Scan for the cell matching the given text and deliver its (X, Y) coordinate at center. 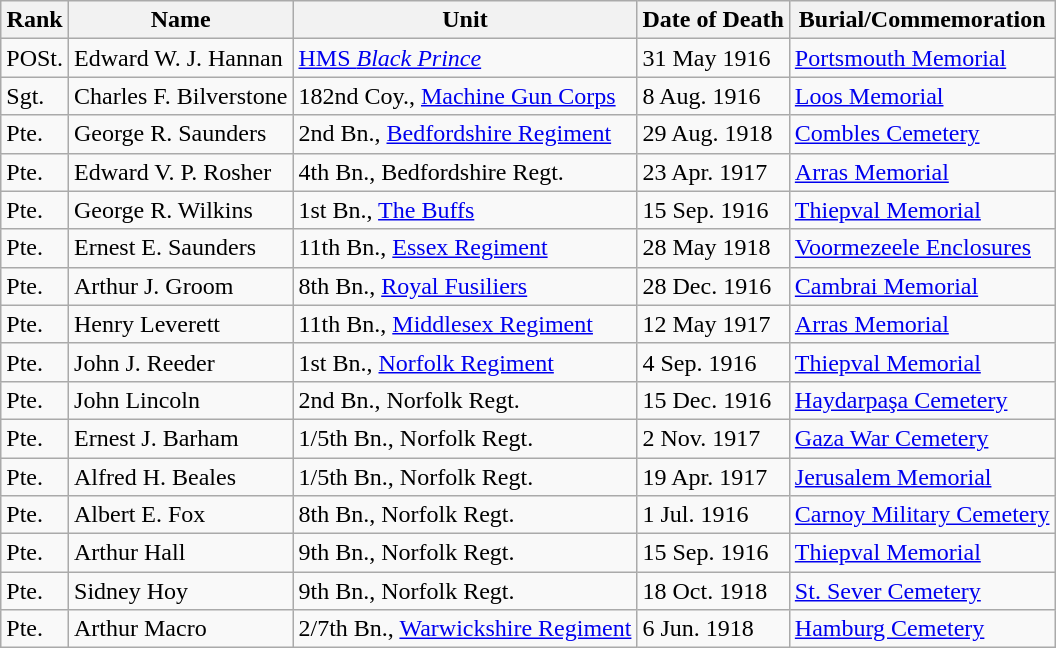
8 Aug. 1916 (713, 96)
2/7th Bn., Warwickshire Regiment (465, 629)
St. Sever Cemetery (922, 591)
1 Jul. 1916 (713, 515)
8th Bn., Norfolk Regt. (465, 515)
Combles Cemetery (922, 134)
Portsmouth Memorial (922, 58)
HMS Black Prince (465, 58)
1st Bn., Norfolk Regiment (465, 362)
19 Apr. 1917 (713, 477)
Ernest J. Barham (181, 438)
Burial/Commemoration (922, 20)
Arthur Hall (181, 553)
George R. Saunders (181, 134)
Gaza War Cemetery (922, 438)
Henry Leverett (181, 324)
Carnoy Military Cemetery (922, 515)
Arthur Macro (181, 629)
Ernest E. Saunders (181, 248)
Charles F. Bilverstone (181, 96)
29 Aug. 1918 (713, 134)
6 Jun. 1918 (713, 629)
28 Dec. 1916 (713, 286)
12 May 1917 (713, 324)
John Lincoln (181, 400)
8th Bn., Royal Fusiliers (465, 286)
Voormezeele Enclosures (922, 248)
John J. Reeder (181, 362)
Cambrai Memorial (922, 286)
182nd Coy., Machine Gun Corps (465, 96)
Albert E. Fox (181, 515)
Arthur J. Groom (181, 286)
Alfred H. Beales (181, 477)
Name (181, 20)
11th Bn., Middlesex Regiment (465, 324)
Haydarpaşa Cemetery (922, 400)
1st Bn., The Buffs (465, 210)
4 Sep. 1916 (713, 362)
2nd Bn., Bedfordshire Regiment (465, 134)
Jerusalem Memorial (922, 477)
Edward V. P. Rosher (181, 172)
Loos Memorial (922, 96)
28 May 1918 (713, 248)
Hamburg Cemetery (922, 629)
Date of Death (713, 20)
2 Nov. 1917 (713, 438)
POSt. (35, 58)
31 May 1916 (713, 58)
15 Dec. 1916 (713, 400)
Edward W. J. Hannan (181, 58)
Sgt. (35, 96)
George R. Wilkins (181, 210)
Unit (465, 20)
2nd Bn., Norfolk Regt. (465, 400)
23 Apr. 1917 (713, 172)
Sidney Hoy (181, 591)
Rank (35, 20)
11th Bn., Essex Regiment (465, 248)
18 Oct. 1918 (713, 591)
4th Bn., Bedfordshire Regt. (465, 172)
